Identify which cell holds the provided text, then report its (X, Y) central coordinate. 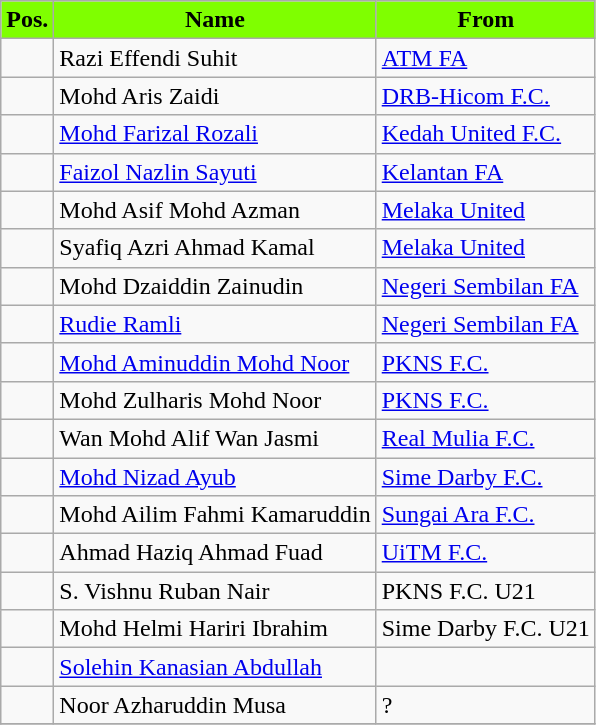
Wan Mohd Alif Wan Jasmi (215, 438)
Mohd Aminuddin Mohd Noor (215, 362)
Pos. (28, 20)
Ahmad Haziq Ahmad Fuad (215, 553)
Sime Darby F.C. U21 (486, 629)
Real Mulia F.C. (486, 438)
Mohd Helmi Hariri Ibrahim (215, 629)
Mohd Asif Mohd Azman (215, 210)
Mohd Zulharis Mohd Noor (215, 400)
Mohd Dzaiddin Zainudin (215, 286)
Kelantan FA (486, 172)
DRB-Hicom F.C. (486, 96)
Name (215, 20)
Kedah United F.C. (486, 134)
Faizol Nazlin Sayuti (215, 172)
? (486, 705)
S. Vishnu Ruban Nair (215, 591)
From (486, 20)
Sungai Ara F.C. (486, 515)
Mohd Ailim Fahmi Kamaruddin (215, 515)
Syafiq Azri Ahmad Kamal (215, 248)
Rudie Ramli (215, 324)
Mohd Farizal Rozali (215, 134)
ATM FA (486, 58)
Razi Effendi Suhit (215, 58)
Mohd Nizad Ayub (215, 477)
Solehin Kanasian Abdullah (215, 667)
PKNS F.C. U21 (486, 591)
Sime Darby F.C. (486, 477)
UiTM F.C. (486, 553)
Mohd Aris Zaidi (215, 96)
Noor Azharuddin Musa (215, 705)
